Pinpoint the cell where the given text exists, returning its [x, y] midpoint coordinate. 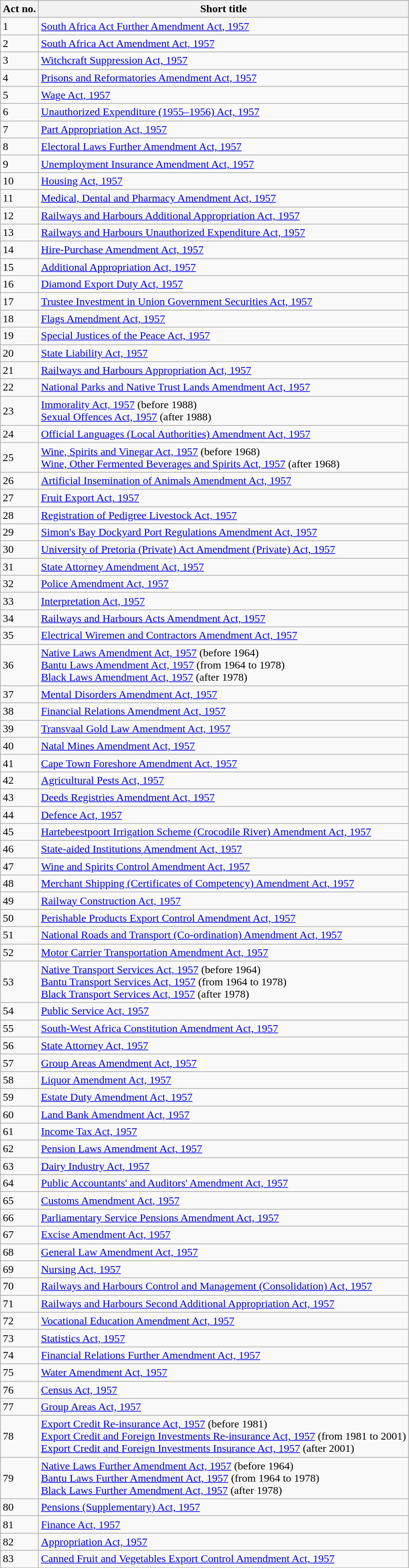
Part Appropriation Act, 1957 [223, 129]
52 [19, 952]
South Africa Act Amendment Act, 1957 [223, 43]
12 [19, 216]
Pensions (Supplementary) Act, 1957 [223, 1507]
2 [19, 43]
83 [19, 1559]
78 [19, 1436]
Railway Construction Act, 1957 [223, 901]
Short title [223, 9]
60 [19, 1114]
Wine and Spirits Control Amendment Act, 1957 [223, 866]
67 [19, 1235]
28 [19, 515]
59 [19, 1097]
8 [19, 146]
Electoral Laws Further Amendment Act, 1957 [223, 146]
37 [19, 694]
Wage Act, 1957 [223, 95]
45 [19, 832]
70 [19, 1286]
Census Act, 1957 [223, 1390]
51 [19, 935]
Diamond Export Duty Act, 1957 [223, 284]
Estate Duty Amendment Act, 1957 [223, 1097]
34 [19, 618]
64 [19, 1183]
Act no. [19, 9]
57 [19, 1063]
30 [19, 550]
19 [19, 336]
Artificial Insemination of Animals Amendment Act, 1957 [223, 480]
73 [19, 1338]
24 [19, 434]
5 [19, 95]
Hire-Purchase Amendment Act, 1957 [223, 250]
Pension Laws Amendment Act, 1957 [223, 1149]
63 [19, 1166]
77 [19, 1407]
3 [19, 61]
Mental Disorders Amendment Act, 1957 [223, 694]
6 [19, 112]
National Roads and Transport (Co-ordination) Amendment Act, 1957 [223, 935]
65 [19, 1201]
75 [19, 1372]
61 [19, 1132]
Native Laws Amendment Act, 1957 (before 1964) Bantu Laws Amendment Act, 1957 (from 1964 to 1978) Black Laws Amendment Act, 1957 (after 1978) [223, 665]
Railways and Harbours Unauthorized Expenditure Act, 1957 [223, 233]
68 [19, 1252]
Motor Carrier Transportation Amendment Act, 1957 [223, 952]
35 [19, 636]
58 [19, 1080]
7 [19, 129]
10 [19, 181]
Trustee Investment in Union Government Securities Act, 1957 [223, 301]
Police Amendment Act, 1957 [223, 584]
Prisons and Reformatories Amendment Act, 1957 [223, 78]
Statistics Act, 1957 [223, 1338]
76 [19, 1390]
Registration of Pedigree Livestock Act, 1957 [223, 515]
Hartebeestpoort Irrigation Scheme (Crocodile River) Amendment Act, 1957 [223, 832]
Official Languages (Local Authorities) Amendment Act, 1957 [223, 434]
53 [19, 982]
31 [19, 567]
Railways and Harbours Second Additional Appropriation Act, 1957 [223, 1304]
Housing Act, 1957 [223, 181]
State-aided Institutions Amendment Act, 1957 [223, 849]
38 [19, 711]
General Law Amendment Act, 1957 [223, 1252]
15 [19, 267]
16 [19, 284]
Railways and Harbours Control and Management (Consolidation) Act, 1957 [223, 1286]
Defence Act, 1957 [223, 815]
Water Amendment Act, 1957 [223, 1372]
Public Accountants' and Auditors' Amendment Act, 1957 [223, 1183]
42 [19, 780]
36 [19, 665]
62 [19, 1149]
50 [19, 918]
State Attorney Act, 1957 [223, 1045]
Merchant Shipping (Certificates of Competency) Amendment Act, 1957 [223, 884]
Group Areas Amendment Act, 1957 [223, 1063]
State Attorney Amendment Act, 1957 [223, 567]
Unauthorized Expenditure (1955–1956) Act, 1957 [223, 112]
72 [19, 1321]
56 [19, 1045]
Land Bank Amendment Act, 1957 [223, 1114]
Cape Town Foreshore Amendment Act, 1957 [223, 763]
Excise Amendment Act, 1957 [223, 1235]
South-West Africa Constitution Amendment Act, 1957 [223, 1028]
14 [19, 250]
Railways and Harbours Acts Amendment Act, 1957 [223, 618]
22 [19, 387]
54 [19, 1011]
9 [19, 164]
Perishable Products Export Control Amendment Act, 1957 [223, 918]
21 [19, 370]
40 [19, 746]
Financial Relations Further Amendment Act, 1957 [223, 1355]
48 [19, 884]
18 [19, 319]
Wine, Spirits and Vinegar Act, 1957 (before 1968) Wine, Other Fermented Beverages and Spirits Act, 1957 (after 1968) [223, 457]
Unemployment Insurance Amendment Act, 1957 [223, 164]
Flags Amendment Act, 1957 [223, 319]
23 [19, 410]
41 [19, 763]
80 [19, 1507]
29 [19, 532]
17 [19, 301]
25 [19, 457]
Deeds Registries Amendment Act, 1957 [223, 797]
74 [19, 1355]
Medical, Dental and Pharmacy Amendment Act, 1957 [223, 198]
South Africa Act Further Amendment Act, 1957 [223, 26]
Group Areas Act, 1957 [223, 1407]
Natal Mines Amendment Act, 1957 [223, 746]
Income Tax Act, 1957 [223, 1132]
Electrical Wiremen and Contractors Amendment Act, 1957 [223, 636]
Financial Relations Amendment Act, 1957 [223, 711]
13 [19, 233]
Parliamentary Service Pensions Amendment Act, 1957 [223, 1218]
43 [19, 797]
Witchcraft Suppression Act, 1957 [223, 61]
27 [19, 498]
Simon's Bay Dockyard Port Regulations Amendment Act, 1957 [223, 532]
Interpretation Act, 1957 [223, 601]
Special Justices of the Peace Act, 1957 [223, 336]
66 [19, 1218]
55 [19, 1028]
Nursing Act, 1957 [223, 1269]
Immorality Act, 1957 (before 1988) Sexual Offences Act, 1957 (after 1988) [223, 410]
1 [19, 26]
47 [19, 866]
Canned Fruit and Vegetables Export Control Amendment Act, 1957 [223, 1559]
71 [19, 1304]
Customs Amendment Act, 1957 [223, 1201]
44 [19, 815]
69 [19, 1269]
Vocational Education Amendment Act, 1957 [223, 1321]
82 [19, 1542]
State Liability Act, 1957 [223, 353]
79 [19, 1478]
26 [19, 480]
Agricultural Pests Act, 1957 [223, 780]
11 [19, 198]
46 [19, 849]
Additional Appropriation Act, 1957 [223, 267]
Railways and Harbours Appropriation Act, 1957 [223, 370]
39 [19, 729]
33 [19, 601]
49 [19, 901]
Transvaal Gold Law Amendment Act, 1957 [223, 729]
32 [19, 584]
National Parks and Native Trust Lands Amendment Act, 1957 [223, 387]
University of Pretoria (Private) Act Amendment (Private) Act, 1957 [223, 550]
Dairy Industry Act, 1957 [223, 1166]
Finance Act, 1957 [223, 1525]
81 [19, 1525]
4 [19, 78]
20 [19, 353]
Appropriation Act, 1957 [223, 1542]
Fruit Export Act, 1957 [223, 498]
Railways and Harbours Additional Appropriation Act, 1957 [223, 216]
Liquor Amendment Act, 1957 [223, 1080]
Public Service Act, 1957 [223, 1011]
